Scan for the cell matching the given text and deliver its [X, Y] coordinate at center. 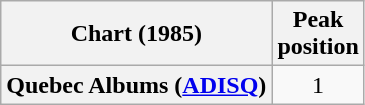
Peakposition [318, 34]
Quebec Albums (ADISQ) [136, 85]
1 [318, 85]
Chart (1985) [136, 34]
